Detect which cell encompasses the target text, then output its [X, Y] center coordinate. 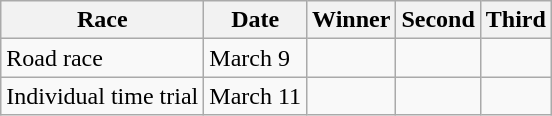
March 11 [256, 96]
Second [438, 20]
March 9 [256, 58]
Winner [352, 20]
Individual time trial [102, 96]
Road race [102, 58]
Race [102, 20]
Third [516, 20]
Date [256, 20]
